Provide the (X, Y) coordinate of the cell's center where the given text is located.  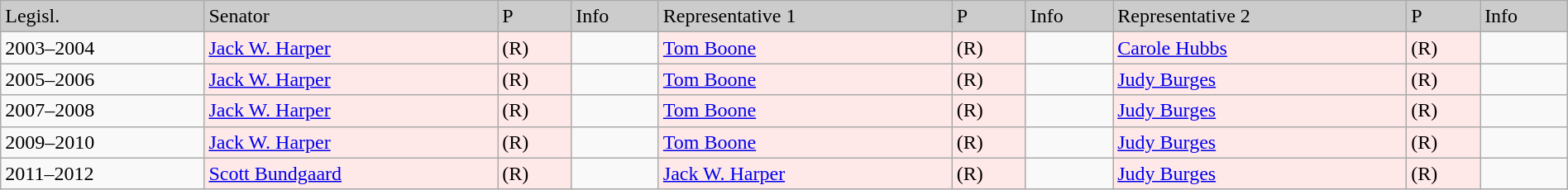
2011–2012 (103, 173)
2007–2008 (103, 111)
Carole Hubbs (1260, 48)
2009–2010 (103, 142)
Senator (351, 17)
Legisl. (103, 17)
Representative 2 (1260, 17)
Scott Bundgaard (351, 173)
Representative 1 (806, 17)
2003–2004 (103, 48)
2005–2006 (103, 79)
